Output the (X, Y) coordinate of the center of the cell containing the given text.  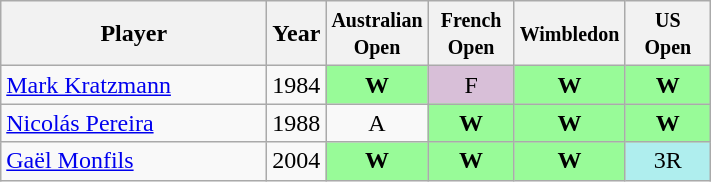
French Open (471, 34)
Player (134, 34)
1988 (296, 123)
F (471, 85)
US Open (668, 34)
1984 (296, 85)
Year (296, 34)
Australian Open (377, 34)
Gaël Monfils (134, 161)
2004 (296, 161)
Nicolás Pereira (134, 123)
Mark Kratzmann (134, 85)
A (377, 123)
3R (668, 161)
Wimbledon (570, 34)
